For the text-containing cell, return its midpoint in (x, y) coordinate format. 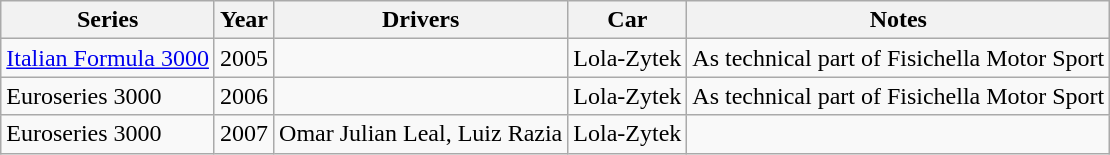
2005 (244, 58)
Italian Formula 3000 (108, 58)
2006 (244, 96)
Omar Julian Leal, Luiz Razia (421, 134)
Car (628, 20)
Year (244, 20)
Series (108, 20)
Notes (898, 20)
Drivers (421, 20)
2007 (244, 134)
